Pinpoint the cell where the given text exists, returning its (x, y) midpoint coordinate. 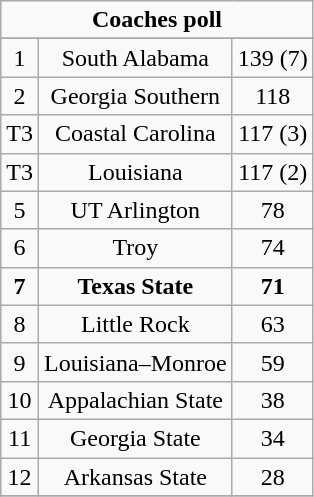
118 (272, 96)
139 (7) (272, 58)
Arkansas State (135, 477)
Louisiana–Monroe (135, 362)
12 (20, 477)
117 (3) (272, 134)
Coastal Carolina (135, 134)
9 (20, 362)
38 (272, 400)
59 (272, 362)
11 (20, 438)
74 (272, 248)
Georgia Southern (135, 96)
6 (20, 248)
Texas State (135, 286)
Louisiana (135, 172)
Troy (135, 248)
Georgia State (135, 438)
UT Arlington (135, 210)
Coaches poll (157, 20)
63 (272, 324)
5 (20, 210)
71 (272, 286)
78 (272, 210)
7 (20, 286)
10 (20, 400)
Little Rock (135, 324)
Appalachian State (135, 400)
8 (20, 324)
34 (272, 438)
2 (20, 96)
117 (2) (272, 172)
1 (20, 58)
28 (272, 477)
South Alabama (135, 58)
